Find where the given text appears and provide that cell's center as [x, y] coordinate. 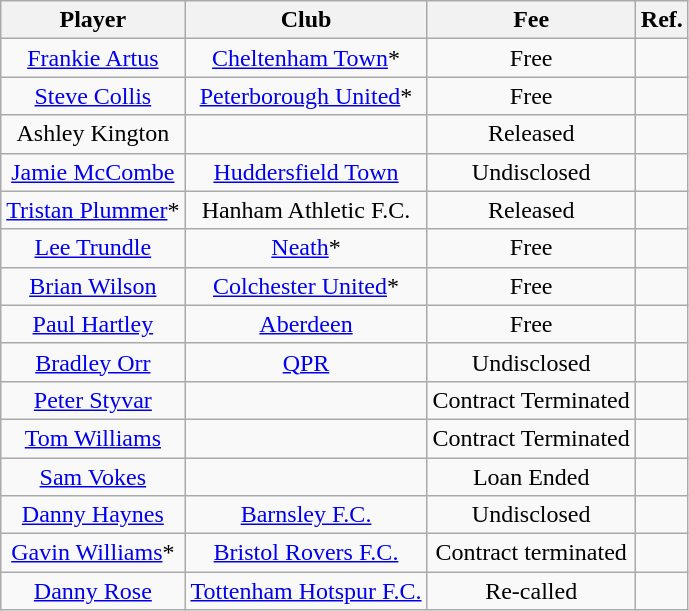
Tristan Plummer* [93, 210]
Tom Williams [93, 438]
Cheltenham Town* [306, 58]
Bristol Rovers F.C. [306, 553]
Steve Collis [93, 96]
Brian Wilson [93, 286]
Peter Styvar [93, 400]
Bradley Orr [93, 362]
Player [93, 20]
Club [306, 20]
Hanham Athletic F.C. [306, 210]
Contract terminated [531, 553]
Aberdeen [306, 324]
Ref. [662, 20]
Loan Ended [531, 477]
Lee Trundle [93, 248]
Ashley Kington [93, 134]
Danny Rose [93, 591]
Jamie McCombe [93, 172]
Tottenham Hotspur F.C. [306, 591]
Gavin Williams* [93, 553]
Danny Haynes [93, 515]
Fee [531, 20]
Neath* [306, 248]
Paul Hartley [93, 324]
Colchester United* [306, 286]
Frankie Artus [93, 58]
Barnsley F.C. [306, 515]
Peterborough United* [306, 96]
QPR [306, 362]
Huddersfield Town [306, 172]
Re-called [531, 591]
Sam Vokes [93, 477]
